Detect which cell encompasses the target text, then output its (x, y) center coordinate. 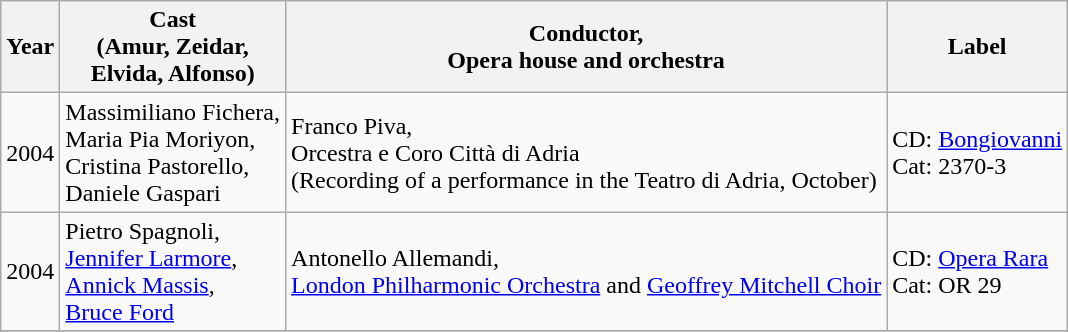
Pietro Spagnoli,Jennifer Larmore,Annick Massis,Bruce Ford (173, 272)
Year (30, 47)
Antonello Allemandi,London Philharmonic Orchestra and Geoffrey Mitchell Choir (586, 272)
Massimiliano Fichera,Maria Pia Moriyon,Cristina Pastorello,Daniele Gaspari (173, 152)
Conductor,Opera house and orchestra (586, 47)
Label (978, 47)
Franco Piva,Orcestra e Coro Città di Adria(Recording of a performance in the Teatro di Adria, October) (586, 152)
CD: BongiovanniCat: 2370-3 (978, 152)
Cast (Amur, Zeidar,Elvida, Alfonso) (173, 47)
CD: Opera RaraCat: OR 29 (978, 272)
